Search for the cell housing the specified text and yield its [X, Y] center coordinate. 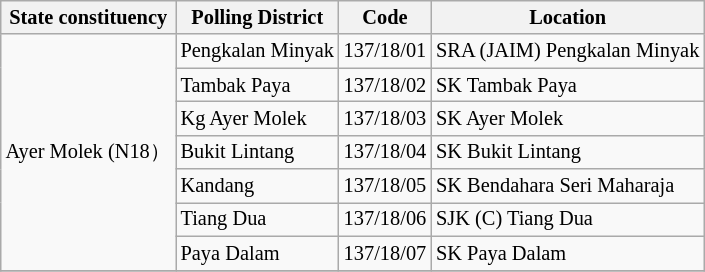
137/18/01 [385, 51]
Paya Dalam [258, 253]
Pengkalan Minyak [258, 51]
137/18/04 [385, 152]
State constituency [88, 17]
137/18/03 [385, 118]
SK Tambak Paya [568, 85]
Kandang [258, 186]
SJK (C) Tiang Dua [568, 219]
Ayer Molek (N18） [88, 152]
137/18/02 [385, 85]
Location [568, 17]
Tiang Dua [258, 219]
SK Paya Dalam [568, 253]
SK Bendahara Seri Maharaja [568, 186]
SK Bukit Lintang [568, 152]
Polling District [258, 17]
137/18/05 [385, 186]
137/18/07 [385, 253]
Bukit Lintang [258, 152]
Tambak Paya [258, 85]
SK Ayer Molek [568, 118]
Kg Ayer Molek [258, 118]
137/18/06 [385, 219]
SRA (JAIM) Pengkalan Minyak [568, 51]
Code [385, 17]
